Locate the cell with the specified text and output its [X, Y] center coordinate. 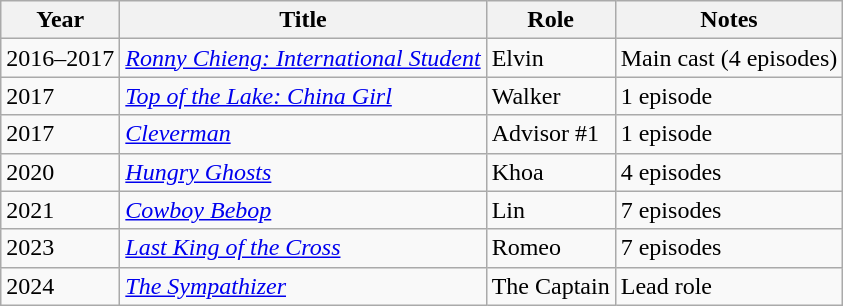
Lead role [729, 286]
Walker [550, 96]
Last King of the Cross [303, 248]
The Captain [550, 286]
Notes [729, 20]
2016–2017 [60, 58]
Romeo [550, 248]
Cleverman [303, 134]
Role [550, 20]
Hungry Ghosts [303, 172]
Khoa [550, 172]
Cowboy Bebop [303, 210]
4 episodes [729, 172]
Ronny Chieng: International Student [303, 58]
Year [60, 20]
2020 [60, 172]
2021 [60, 210]
Lin [550, 210]
Advisor #1 [550, 134]
Elvin [550, 58]
Main cast (4 episodes) [729, 58]
The Sympathizer [303, 286]
2024 [60, 286]
Top of the Lake: China Girl [303, 96]
2023 [60, 248]
Title [303, 20]
